Scan for the cell matching the given text and deliver its [X, Y] coordinate at center. 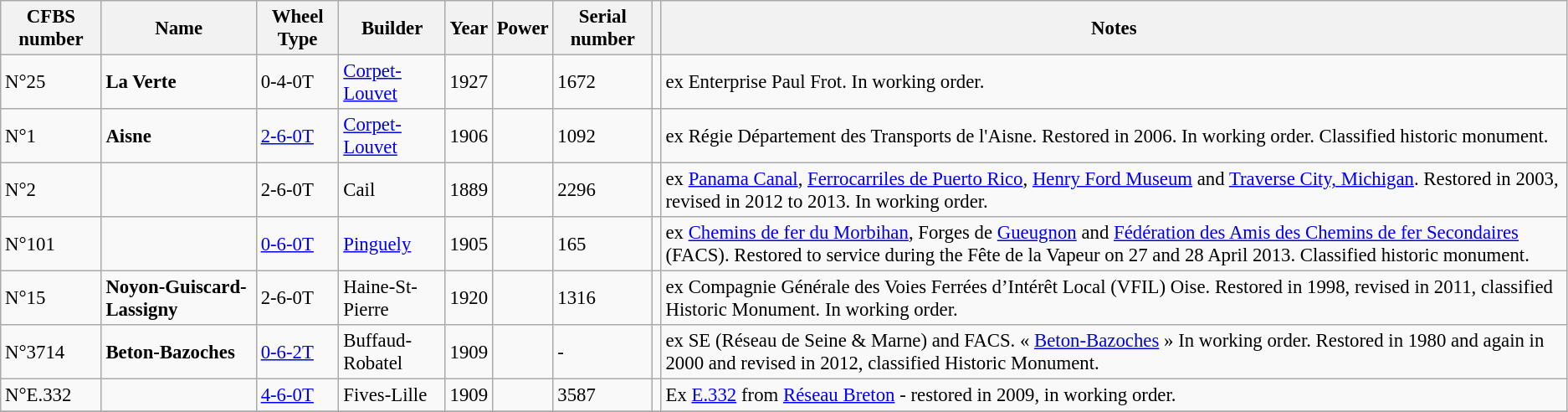
1920 [469, 298]
1316 [602, 298]
Builder [392, 28]
N°25 [51, 82]
Fives-Lille [392, 395]
N°15 [51, 298]
CFBS number [51, 28]
Year [469, 28]
4-6-0T [298, 395]
Cail [392, 191]
Notes [1114, 28]
Pinguely [392, 245]
Power [522, 28]
Beton-Bazoches [179, 352]
- [602, 352]
1672 [602, 82]
0-4-0T [298, 82]
Aisne [179, 136]
N°2 [51, 191]
Buffaud-Robatel [392, 352]
1906 [469, 136]
N°1 [51, 136]
165 [602, 245]
Ex E.332 from Réseau Breton - restored in 2009, in working order. [1114, 395]
1092 [602, 136]
3587 [602, 395]
0-6-0T [298, 245]
Haine-St-Pierre [392, 298]
2296 [602, 191]
Name [179, 28]
1927 [469, 82]
1889 [469, 191]
Noyon-Guiscard-Lassigny [179, 298]
ex Régie Département des Transports de l'Aisne. Restored in 2006. In working order. Classified historic monument. [1114, 136]
N°3714 [51, 352]
La Verte [179, 82]
N°E.332 [51, 395]
Serial number [602, 28]
ex Enterprise Paul Frot. In working order. [1114, 82]
N°101 [51, 245]
1905 [469, 245]
Wheel Type [298, 28]
0-6-2T [298, 352]
